Provide the (X, Y) coordinate of the cell's center where the given text is located.  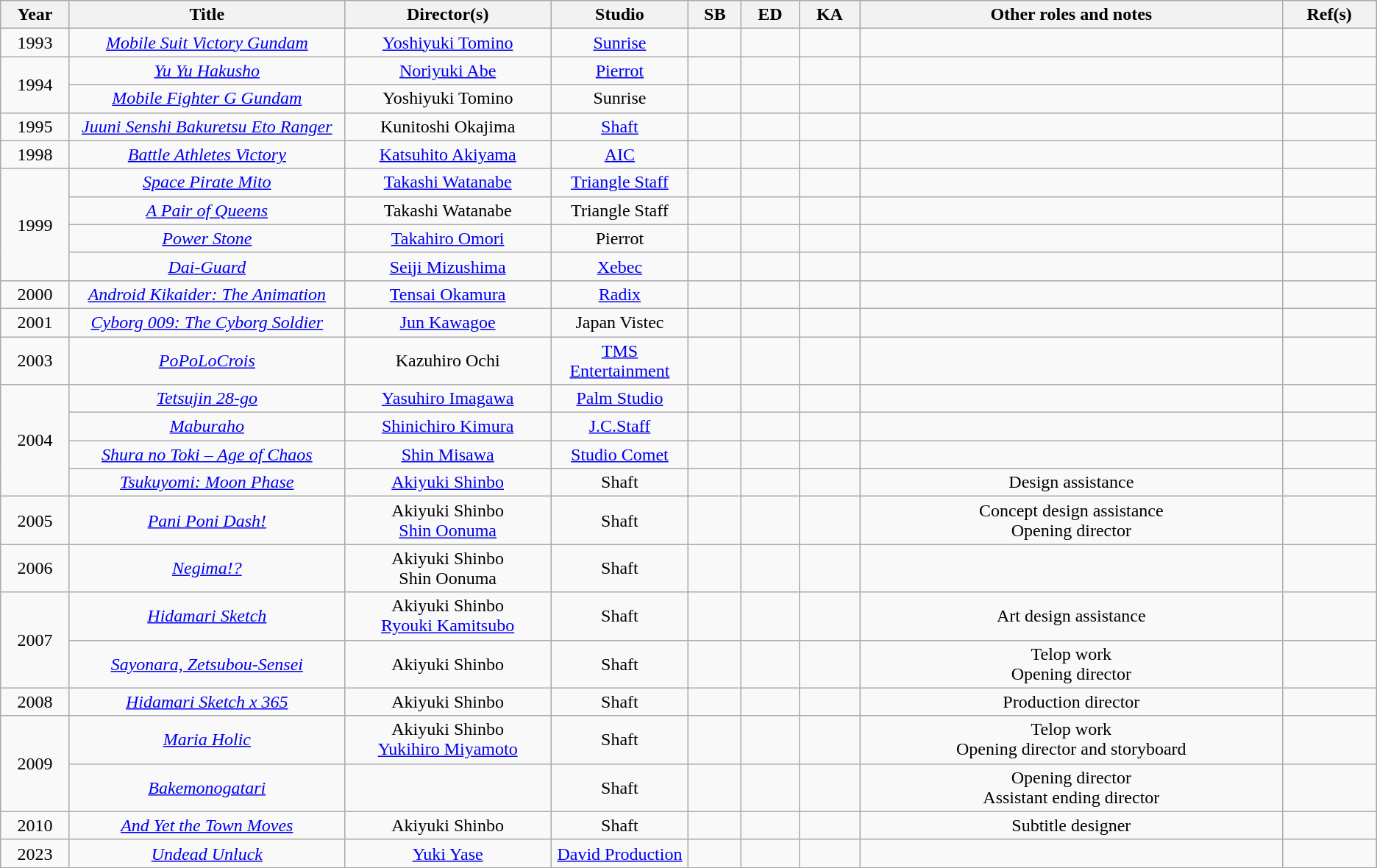
Undead Unluck (207, 853)
Year (35, 15)
David Production (619, 853)
Hidamari Sketch x 365 (207, 702)
Yu Yu Hakusho (207, 71)
Art design assistance (1071, 616)
Kunitoshi Okajima (447, 127)
Akiyuki Shinbo Ryouki Kamitsubo (447, 616)
2001 (35, 322)
1993 (35, 43)
And Yet the Town Moves (207, 825)
Battle Athletes Victory (207, 154)
Radix (619, 294)
Tetsujin 28-go (207, 399)
Tensai Okamura (447, 294)
Pani Poni Dash! (207, 521)
Japan Vistec (619, 322)
Sayonara, Zetsubou-Sensei (207, 664)
Xebec (619, 266)
PoPoLoCrois (207, 360)
Shin Misawa (447, 455)
Telop workOpening director (1071, 664)
J.C.Staff (619, 427)
Ref(s) (1329, 15)
1999 (35, 224)
Telop workOpening director and storyboard (1071, 740)
Yuki Yase (447, 853)
Palm Studio (619, 399)
Kazuhiro Ochi (447, 360)
Juuni Senshi Bakuretsu Eto Ranger (207, 127)
Director(s) (447, 15)
Cyborg 009: The Cyborg Soldier (207, 322)
Akiyuki ShinboYukihiro Miyamoto (447, 740)
Takahiro Omori (447, 238)
2003 (35, 360)
Mobile Suit Victory Gundam (207, 43)
SB (715, 15)
Concept design assistanceOpening director (1071, 521)
Maria Holic (207, 740)
1998 (35, 154)
Production director (1071, 702)
Seiji Mizushima (447, 266)
KA (830, 15)
Dai-Guard (207, 266)
1994 (35, 85)
2007 (35, 640)
AIC (619, 154)
Studio Comet (619, 455)
Noriyuki Abe (447, 71)
2009 (35, 764)
TMS Entertainment (619, 360)
Space Pirate Mito (207, 182)
1995 (35, 127)
Tsukuyomi: Moon Phase (207, 483)
Bakemonogatari (207, 787)
2004 (35, 441)
Opening directorAssistant ending director (1071, 787)
2010 (35, 825)
2005 (35, 521)
A Pair of Queens (207, 210)
Mobile Fighter G Gundam (207, 99)
2008 (35, 702)
Shinichiro Kimura (447, 427)
Katsuhito Akiyama (447, 154)
2023 (35, 853)
Shura no Toki – Age of Chaos (207, 455)
Android Kikaider: The Animation (207, 294)
Negima!? (207, 568)
Title (207, 15)
Jun Kawagoe (447, 322)
Studio (619, 15)
Other roles and notes (1071, 15)
ED (771, 15)
Design assistance (1071, 483)
Yasuhiro Imagawa (447, 399)
Maburaho (207, 427)
Power Stone (207, 238)
2006 (35, 568)
Hidamari Sketch (207, 616)
2000 (35, 294)
Subtitle designer (1071, 825)
